Return [x, y] of the center of cell containing provided text 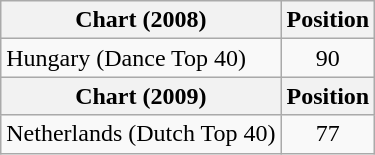
90 [328, 58]
Hungary (Dance Top 40) [141, 58]
Chart (2009) [141, 96]
77 [328, 134]
Chart (2008) [141, 20]
Netherlands (Dutch Top 40) [141, 134]
